Return the (X, Y) coordinate for the center point of the cell that contains the specified text.  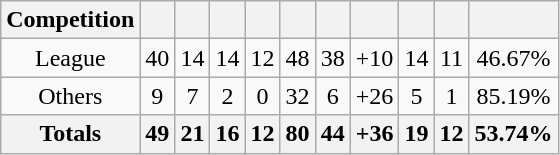
2 (228, 96)
19 (416, 134)
6 (332, 96)
League (70, 58)
48 (298, 58)
46.67% (514, 58)
40 (158, 58)
Totals (70, 134)
Competition (70, 20)
9 (158, 96)
53.74% (514, 134)
49 (158, 134)
44 (332, 134)
+10 (374, 58)
Others (70, 96)
21 (192, 134)
11 (452, 58)
+36 (374, 134)
32 (298, 96)
5 (416, 96)
7 (192, 96)
1 (452, 96)
85.19% (514, 96)
80 (298, 134)
+26 (374, 96)
16 (228, 134)
38 (332, 58)
0 (262, 96)
